Locate the cell with the specified text and output its [x, y] center coordinate. 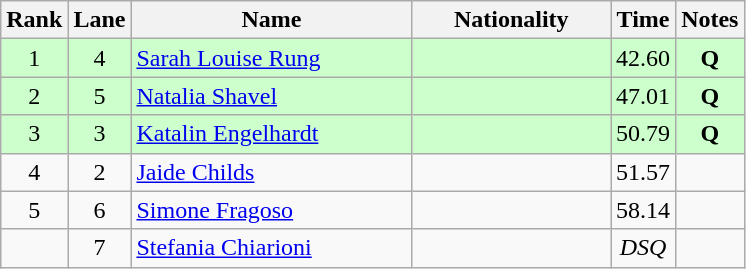
Lane [100, 20]
Sarah Louise Rung [272, 58]
Nationality [512, 20]
47.01 [644, 96]
7 [100, 248]
Katalin Engelhardt [272, 134]
50.79 [644, 134]
DSQ [644, 248]
Natalia Shavel [272, 96]
1 [34, 58]
Simone Fragoso [272, 210]
Jaide Childs [272, 172]
58.14 [644, 210]
Name [272, 20]
6 [100, 210]
42.60 [644, 58]
Notes [710, 20]
Rank [34, 20]
Stefania Chiarioni [272, 248]
51.57 [644, 172]
Time [644, 20]
